Determine the (x, y) coordinate at the center of the cell enclosing the given text.  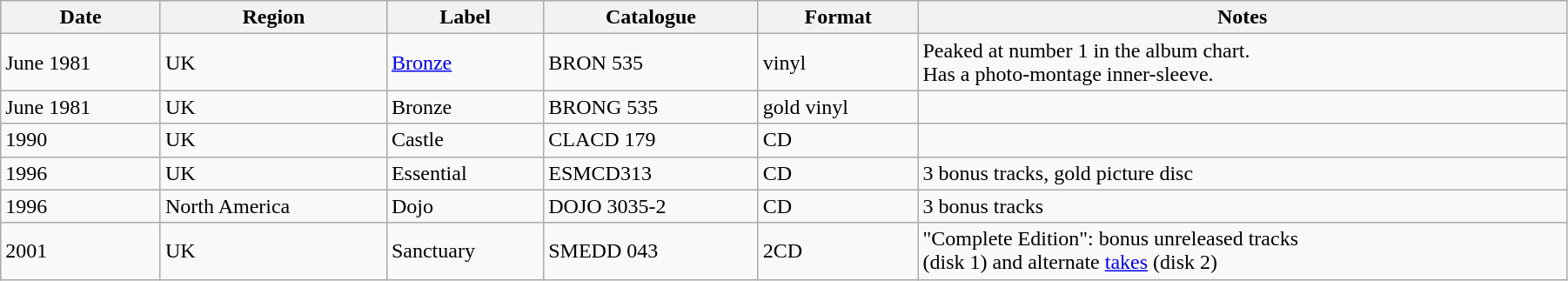
Format (838, 17)
BRON 535 (651, 63)
CLACD 179 (651, 140)
Date (81, 17)
2001 (81, 251)
Dojo (465, 206)
Sanctuary (465, 251)
BRONG 535 (651, 107)
2CD (838, 251)
Castle (465, 140)
ESMCD313 (651, 173)
vinyl (838, 63)
"Complete Edition": bonus unreleased tracks(disk 1) and alternate takes (disk 2) (1243, 251)
DOJO 3035-2 (651, 206)
Essential (465, 173)
North America (273, 206)
3 bonus tracks, gold picture disc (1243, 173)
SMEDD 043 (651, 251)
Catalogue (651, 17)
gold vinyl (838, 107)
Peaked at number 1 in the album chart.Has a photo-montage inner-sleeve. (1243, 63)
Label (465, 17)
Region (273, 17)
1990 (81, 140)
Notes (1243, 17)
3 bonus tracks (1243, 206)
